For the text-containing cell, return its midpoint in [x, y] coordinate format. 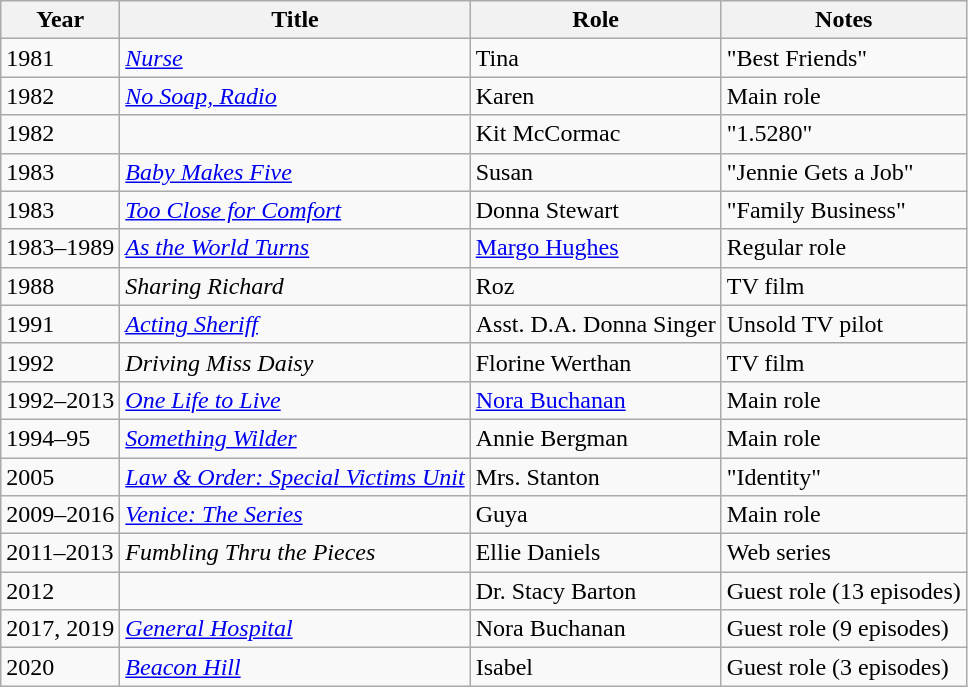
"Jennie Gets a Job" [844, 172]
Web series [844, 553]
Something Wilder [295, 438]
General Hospital [295, 629]
Karen [596, 96]
Asst. D.A. Donna Singer [596, 324]
"Best Friends" [844, 58]
Title [295, 20]
Sharing Richard [295, 286]
Year [60, 20]
Too Close for Comfort [295, 210]
2009–2016 [60, 515]
1988 [60, 286]
Annie Bergman [596, 438]
Isabel [596, 667]
Role [596, 20]
Guya [596, 515]
As the World Turns [295, 248]
Fumbling Thru the Pieces [295, 553]
Guest role (3 episodes) [844, 667]
Notes [844, 20]
Acting Sheriff [295, 324]
Guest role (13 episodes) [844, 591]
"Family Business" [844, 210]
"Identity" [844, 477]
2005 [60, 477]
Margo Hughes [596, 248]
Kit McCormac [596, 134]
1992–2013 [60, 400]
1991 [60, 324]
Susan [596, 172]
Law & Order: Special Victims Unit [295, 477]
Florine Werthan [596, 362]
1983–1989 [60, 248]
2012 [60, 591]
Tina [596, 58]
Baby Makes Five [295, 172]
2017, 2019 [60, 629]
Donna Stewart [596, 210]
Guest role (9 episodes) [844, 629]
Dr. Stacy Barton [596, 591]
Mrs. Stanton [596, 477]
1994–95 [60, 438]
Ellie Daniels [596, 553]
Driving Miss Daisy [295, 362]
Venice: The Series [295, 515]
Unsold TV pilot [844, 324]
Regular role [844, 248]
1992 [60, 362]
Nurse [295, 58]
Beacon Hill [295, 667]
One Life to Live [295, 400]
1981 [60, 58]
2020 [60, 667]
Roz [596, 286]
No Soap, Radio [295, 96]
2011–2013 [60, 553]
"1.5280" [844, 134]
